From the cell containing the given text, extract its center point as [x, y] coordinate. 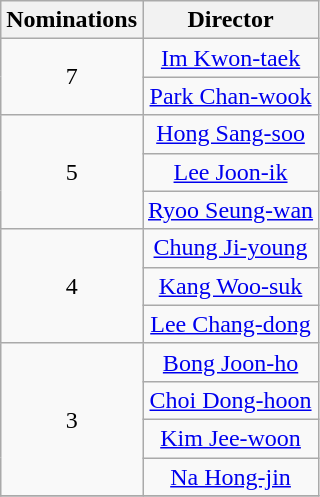
3 [72, 419]
Hong Sang-soo [230, 134]
Chung Ji-young [230, 248]
7 [72, 77]
Park Chan-wook [230, 96]
Na Hong-jin [230, 477]
5 [72, 172]
Lee Joon-ik [230, 172]
Director [230, 20]
4 [72, 286]
Kim Jee-woon [230, 438]
Bong Joon-ho [230, 362]
Nominations [72, 20]
Kang Woo-suk [230, 286]
Ryoo Seung-wan [230, 210]
Im Kwon-taek [230, 58]
Choi Dong-hoon [230, 400]
Lee Chang-dong [230, 324]
